Locate the cell with the specified text and output its (X, Y) center coordinate. 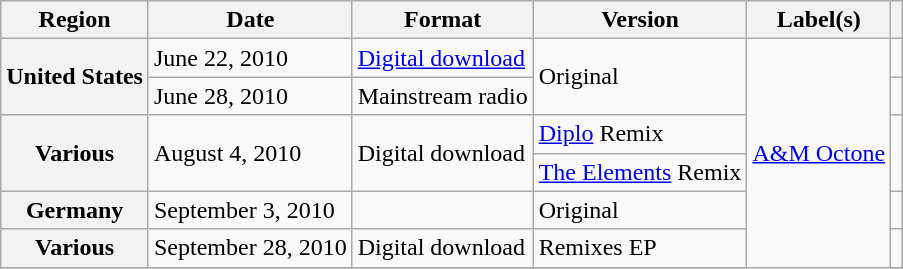
Date (250, 20)
The Elements Remix (640, 172)
Diplo Remix (640, 134)
Germany (75, 210)
Format (442, 20)
Label(s) (819, 20)
Mainstream radio (442, 96)
June 28, 2010 (250, 96)
September 3, 2010 (250, 210)
September 28, 2010 (250, 248)
United States (75, 77)
Version (640, 20)
August 4, 2010 (250, 153)
Remixes EP (640, 248)
Region (75, 20)
June 22, 2010 (250, 58)
A&M Octone (819, 153)
